Scan for the cell matching the given text and deliver its [X, Y] coordinate at center. 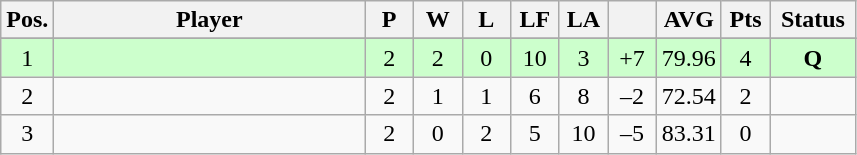
L [486, 20]
Q [813, 58]
8 [584, 96]
LF [536, 20]
Pts [746, 20]
P [390, 20]
72.54 [688, 96]
–2 [632, 96]
+7 [632, 58]
LA [584, 20]
Player [210, 20]
Pos. [28, 20]
W [438, 20]
AVG [688, 20]
6 [536, 96]
5 [536, 134]
4 [746, 58]
Status [813, 20]
79.96 [688, 58]
83.31 [688, 134]
–5 [632, 134]
